Identify which cell holds the provided text, then report its (X, Y) central coordinate. 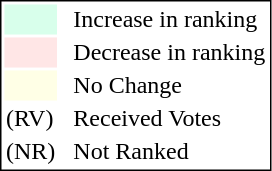
Not Ranked (170, 151)
No Change (170, 85)
(NR) (30, 151)
Decrease in ranking (170, 53)
Received Votes (170, 119)
(RV) (30, 119)
Increase in ranking (170, 19)
